Find where the given text appears and provide that cell's center as [X, Y] coordinate. 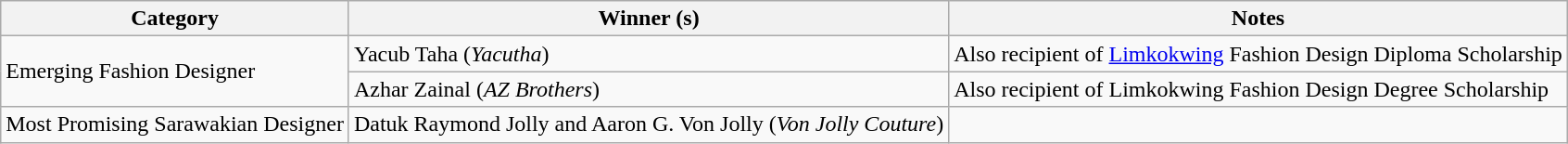
Datuk Raymond Jolly and Aaron G. Von Jolly (Von Jolly Couture) [649, 124]
Yacub Taha (Yacutha) [649, 54]
Azhar Zainal (AZ Brothers) [649, 89]
Also recipient of Limkokwing Fashion Design Degree Scholarship [1258, 89]
Notes [1258, 19]
Emerging Fashion Designer [175, 72]
Winner (s) [649, 19]
Most Promising Sarawakian Designer [175, 124]
Also recipient of Limkokwing Fashion Design Diploma Scholarship [1258, 54]
Category [175, 19]
